Find where the given text appears and provide that cell's center as (X, Y) coordinate. 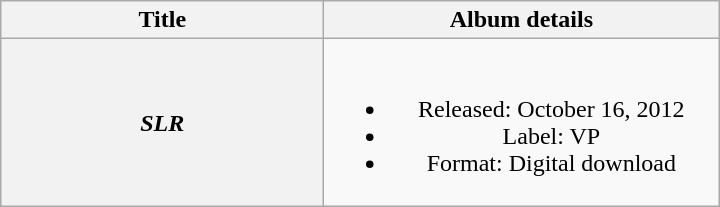
Released: October 16, 2012Label: VPFormat: Digital download (522, 122)
SLR (162, 122)
Album details (522, 20)
Title (162, 20)
